Find where the given text appears and provide that cell's center as [X, Y] coordinate. 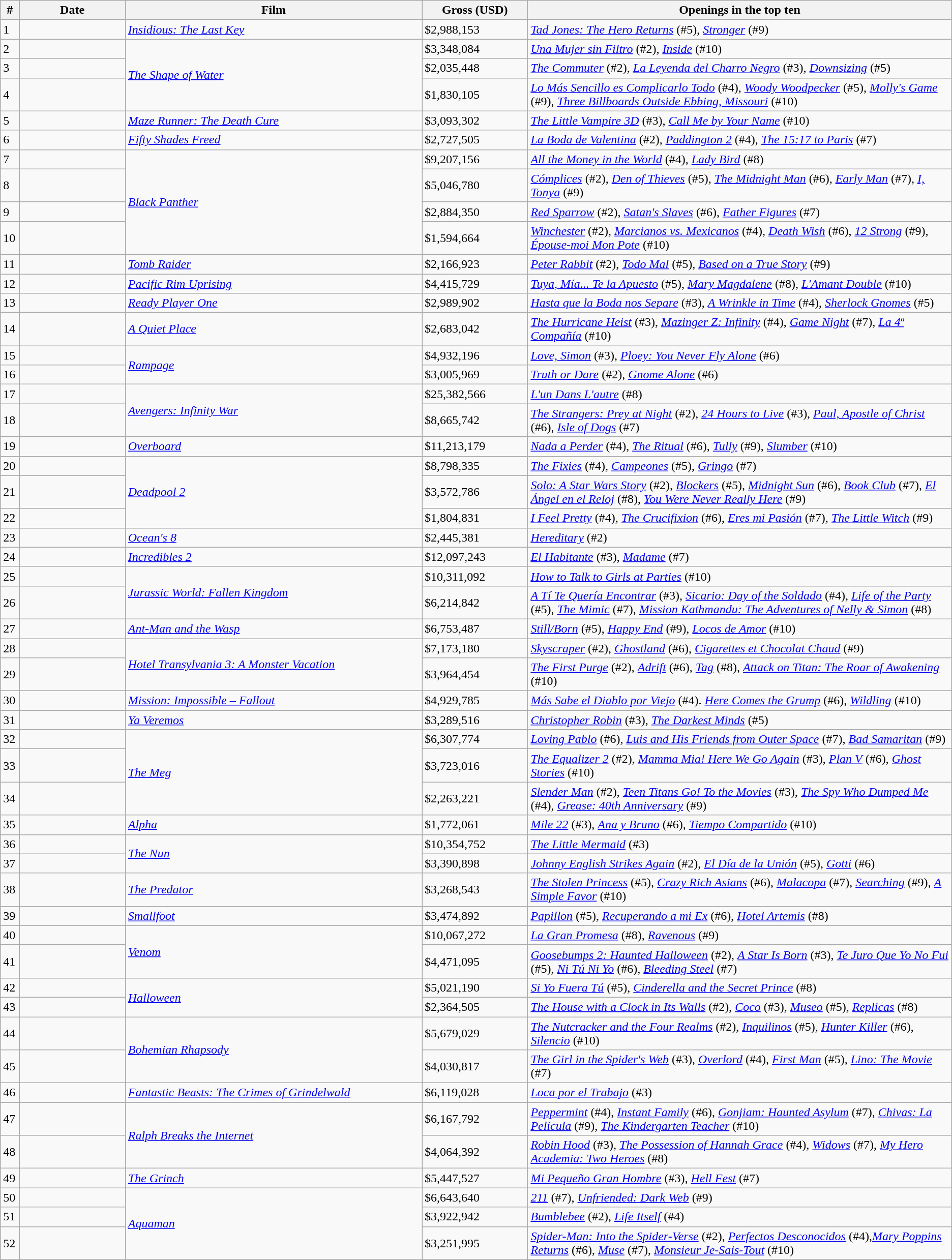
39 [10, 916]
Maze Runner: The Death Cure [274, 121]
22 [10, 518]
Peppermint (#4), Instant Family (#6), Gonjiam: Haunted Asylum (#7), Chivas: La Película (#9), The Kindergarten Teacher (#10) [739, 1119]
$2,035,448 [475, 68]
$6,753,487 [475, 628]
44 [10, 1033]
$2,683,042 [475, 329]
26 [10, 602]
Ant-Man and the Wasp [274, 628]
Hotel Transylvania 3: A Monster Vacation [274, 665]
19 [10, 446]
Alpha [274, 825]
$25,382,566 [475, 394]
$8,798,335 [475, 466]
2 [10, 49]
Loving Pablo (#6), Luis and His Friends from Outer Space (#7), Bad Samaritan (#9) [739, 739]
$3,572,786 [475, 492]
49 [10, 1178]
Openings in the top ten [739, 10]
How to Talk to Girls at Parties (#10) [739, 576]
$6,119,028 [475, 1093]
$11,213,179 [475, 446]
$6,167,792 [475, 1119]
13 [10, 303]
Mission: Impossible – Fallout [274, 701]
The House with a Clock in Its Walls (#2), Coco (#3), Museo (#5), Replicas (#8) [739, 1007]
32 [10, 739]
Winchester (#2), Marcianos vs. Mexicanos (#4), Death Wish (#6), 12 Strong (#9), Épouse-moi Mon Pote (#10) [739, 238]
The Nun [274, 854]
Still/Born (#5), Happy End (#9), Locos de Amor (#10) [739, 628]
Black Panther [274, 202]
12 [10, 283]
$4,064,392 [475, 1152]
21 [10, 492]
The Meg [274, 772]
The Equalizer 2 (#2), Mamma Mia! Here We Go Again (#3), Plan V (#6), Ghost Stories (#10) [739, 766]
La Boda de Valentina (#2), Paddington 2 (#4), The 15:17 to Paris (#7) [739, 140]
$2,445,381 [475, 537]
Mi Pequeño Gran Hombre (#3), Hell Fest (#7) [739, 1178]
51 [10, 1217]
Hereditary (#2) [739, 537]
Fantastic Beasts: The Crimes of Grindelwald [274, 1093]
15 [10, 355]
Love, Simon (#3), Ploey: You Never Fly Alone (#6) [739, 355]
$8,665,742 [475, 420]
Smallfoot [274, 916]
$4,471,095 [475, 961]
35 [10, 825]
24 [10, 557]
Spider-Man: Into the Spider-Verse (#2), Perfectos Desconocidos (#4),Mary Poppins Returns (#6), Muse (#7), Monsieur Je-Sais-Tout (#10) [739, 1243]
Film [274, 10]
17 [10, 394]
41 [10, 961]
46 [10, 1093]
Lo Más Sencillo es Complicarlo Todo (#4), Woody Woodpecker (#5), Molly's Game (#9), Three Billboards Outside Ebbing, Missouri (#10) [739, 95]
$3,289,516 [475, 720]
$10,311,092 [475, 576]
Si Yo Fuera Tú (#5), Cinderella and the Secret Prince (#8) [739, 987]
$3,474,892 [475, 916]
$2,989,902 [475, 303]
$4,030,817 [475, 1067]
The Nutcracker and the Four Realms (#2), Inquilinos (#5), Hunter Killer (#6), Silencio (#10) [739, 1033]
$1,772,061 [475, 825]
28 [10, 648]
Hasta que la Boda nos Separe (#3), A Wrinkle in Time (#4), Sherlock Gnomes (#5) [739, 303]
$1,594,664 [475, 238]
$4,929,785 [475, 701]
The Little Mermaid (#3) [739, 844]
$2,988,153 [475, 29]
40 [10, 935]
3 [10, 68]
$6,643,640 [475, 1197]
$3,390,898 [475, 863]
Truth or Dare (#2), Gnome Alone (#6) [739, 375]
Tad Jones: The Hero Returns (#5), Stronger (#9) [739, 29]
4 [10, 95]
$5,447,527 [475, 1178]
Venom [274, 952]
$5,021,190 [475, 987]
$4,932,196 [475, 355]
Deadpool 2 [274, 492]
A Quiet Place [274, 329]
Skyscraper (#2), Ghostland (#6), Cigarettes et Chocolat Chaud (#9) [739, 648]
$3,005,969 [475, 375]
30 [10, 701]
25 [10, 576]
$2,727,505 [475, 140]
$3,348,084 [475, 49]
Red Sparrow (#2), Satan's Slaves (#6), Father Figures (#7) [739, 212]
Ya Veremos [274, 720]
The Grinch [274, 1178]
Tomb Raider [274, 264]
La Gran Promesa (#8), Ravenous (#9) [739, 935]
Tuya, Mía... Te la Apuesto (#5), Mary Magdalene (#8), L'Amant Double (#10) [739, 283]
$1,830,105 [475, 95]
Johnny English Strikes Again (#2), El Día de la Unión (#5), Gotti (#6) [739, 863]
$1,804,831 [475, 518]
1 [10, 29]
The Predator [274, 890]
Peter Rabbit (#2), Todo Mal (#5), Based on a True Story (#9) [739, 264]
$7,173,180 [475, 648]
I Feel Pretty (#4), The Crucifixion (#6), Eres mi Pasión (#7), The Little Witch (#9) [739, 518]
8 [10, 185]
Una Mujer sin Filtro (#2), Inside (#10) [739, 49]
18 [10, 420]
$2,166,923 [475, 264]
Bumblebee (#2), Life Itself (#4) [739, 1217]
20 [10, 466]
14 [10, 329]
Gross (USD) [475, 10]
52 [10, 1243]
$12,097,243 [475, 557]
Aquaman [274, 1223]
42 [10, 987]
37 [10, 863]
7 [10, 159]
Jurassic World: Fallen Kingdom [274, 593]
Slender Man (#2), Teen Titans Go! To the Movies (#3), The Spy Who Dumped Me (#4), Grease: 40th Anniversary (#9) [739, 798]
Papillon (#5), Recuperando a mi Ex (#6), Hotel Artemis (#8) [739, 916]
Solo: A Star Wars Story (#2), Blockers (#5), Midnight Sun (#6), Book Club (#7), El Ángel en el Reloj (#8), You Were Never Really Here (#9) [739, 492]
$3,723,016 [475, 766]
211 (#7), Unfriended: Dark Web (#9) [739, 1197]
$6,214,842 [475, 602]
23 [10, 537]
$3,093,302 [475, 121]
Robin Hood (#3), The Possession of Hannah Grace (#4), Widows (#7), My Hero Academia: Two Heroes (#8) [739, 1152]
29 [10, 674]
Mile 22 (#3), Ana y Bruno (#6), Tiempo Compartido (#10) [739, 825]
Bohemian Rhapsody [274, 1050]
34 [10, 798]
50 [10, 1197]
# [10, 10]
Incredibles 2 [274, 557]
6 [10, 140]
$5,046,780 [475, 185]
Halloween [274, 997]
The Little Vampire 3D (#3), Call Me by Your Name (#10) [739, 121]
33 [10, 766]
The Stolen Princess (#5), Crazy Rich Asians (#6), Malacopa (#7), Searching (#9), A Simple Favor (#10) [739, 890]
The Commuter (#2), La Leyenda del Charro Negro (#3), Downsizing (#5) [739, 68]
$2,263,221 [475, 798]
Ready Player One [274, 303]
$3,964,454 [475, 674]
Rampage [274, 365]
48 [10, 1152]
The Strangers: Prey at Night (#2), 24 Hours to Live (#3), Paul, Apostle of Christ (#6), Isle of Dogs (#7) [739, 420]
$3,251,995 [475, 1243]
9 [10, 212]
The First Purge (#2), Adrift (#6), Tag (#8), Attack on Titan: The Roar of Awakening (#10) [739, 674]
$10,067,272 [475, 935]
Cómplices (#2), Den of Thieves (#5), The Midnight Man (#6), Early Man (#7), I, Tonya (#9) [739, 185]
Loca por el Trabajo (#3) [739, 1093]
Goosebumps 2: Haunted Halloween (#2), A Star Is Born (#3), Te Juro Que Yo No Fui (#5), Ni Tú Ni Yo (#6), Bleeding Steel (#7) [739, 961]
Más Sabe el Diablo por Viejo (#4). Here Comes the Grump (#6), Wildling (#10) [739, 701]
Ralph Breaks the Internet [274, 1135]
Christopher Robin (#3), The Darkest Minds (#5) [739, 720]
Fifty Shades Freed [274, 140]
43 [10, 1007]
47 [10, 1119]
$2,884,350 [475, 212]
Avengers: Infinity War [274, 411]
All the Money in the World (#4), Lady Bird (#8) [739, 159]
11 [10, 264]
16 [10, 375]
$5,679,029 [475, 1033]
38 [10, 890]
The Hurricane Heist (#3), Mazinger Z: Infinity (#4), Game Night (#7), La 4ª Compañía (#10) [739, 329]
The Shape of Water [274, 75]
31 [10, 720]
$10,354,752 [475, 844]
The Fixies (#4), Campeones (#5), Gringo (#7) [739, 466]
Ocean's 8 [274, 537]
Nada a Perder (#4), The Ritual (#6), Tully (#9), Slumber (#10) [739, 446]
36 [10, 844]
$9,207,156 [475, 159]
The Girl in the Spider's Web (#3), Overlord (#4), First Man (#5), Lino: The Movie (#7) [739, 1067]
$3,268,543 [475, 890]
27 [10, 628]
L'un Dans L'autre (#8) [739, 394]
Insidious: The Last Key [274, 29]
El Habitante (#3), Madame (#7) [739, 557]
$3,922,942 [475, 1217]
$2,364,505 [475, 1007]
10 [10, 238]
45 [10, 1067]
5 [10, 121]
Pacific Rim Uprising [274, 283]
$6,307,774 [475, 739]
$4,415,729 [475, 283]
Overboard [274, 446]
Date [72, 10]
